Return (x, y) of the center of cell containing provided text 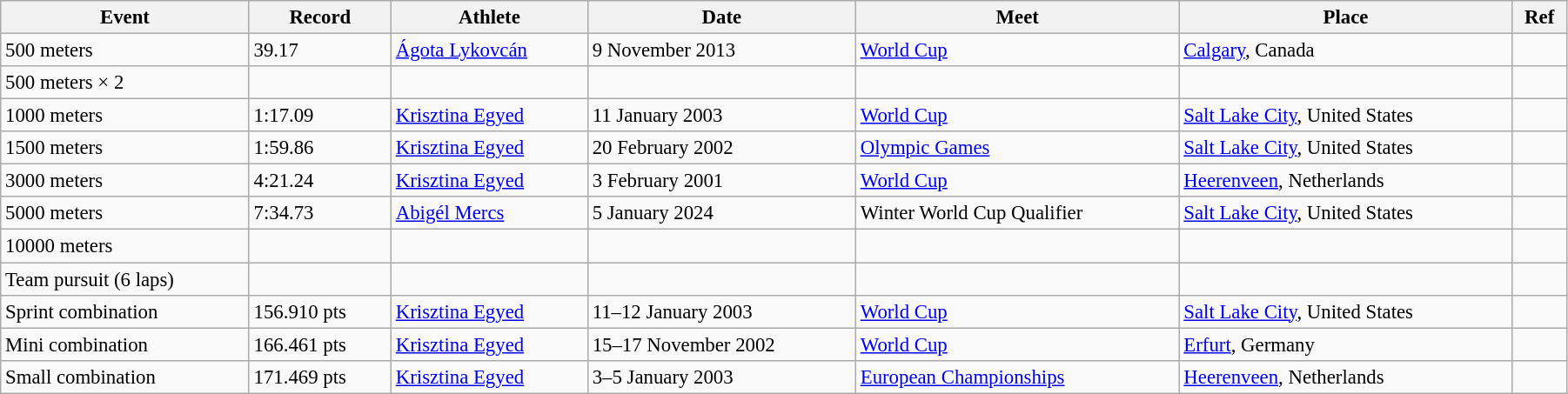
15–17 November 2002 (721, 344)
3000 meters (125, 181)
Ref (1540, 17)
Mini combination (125, 344)
500 meters × 2 (125, 83)
20 February 2002 (721, 148)
Winter World Cup Qualifier (1017, 213)
166.461 pts (320, 344)
9 November 2013 (721, 50)
Event (125, 17)
Date (721, 17)
Erfurt, Germany (1345, 344)
Abigél Mercs (489, 213)
171.469 pts (320, 377)
500 meters (125, 50)
Meet (1017, 17)
1:17.09 (320, 116)
4:21.24 (320, 181)
5 January 2024 (721, 213)
11–12 January 2003 (721, 311)
Place (1345, 17)
Sprint combination (125, 311)
Calgary, Canada (1345, 50)
156.910 pts (320, 311)
1000 meters (125, 116)
Olympic Games (1017, 148)
10000 meters (125, 246)
5000 meters (125, 213)
Record (320, 17)
11 January 2003 (721, 116)
Team pursuit (6 laps) (125, 279)
39.17 (320, 50)
European Championships (1017, 377)
Small combination (125, 377)
Ágota Lykovcán (489, 50)
7:34.73 (320, 213)
1500 meters (125, 148)
3–5 January 2003 (721, 377)
Athlete (489, 17)
1:59.86 (320, 148)
3 February 2001 (721, 181)
